Detect which cell encompasses the target text, then output its (x, y) center coordinate. 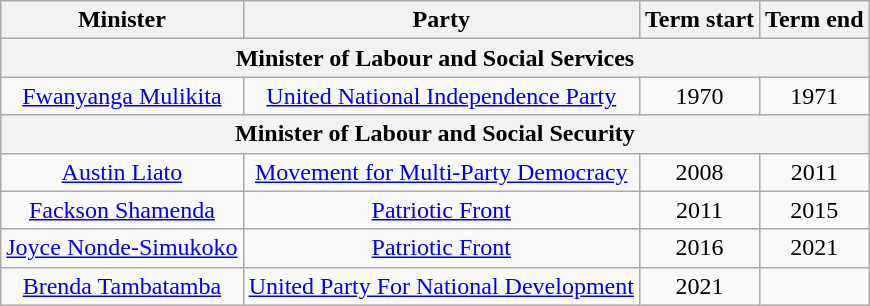
Party (441, 20)
Fwanyanga Mulikita (122, 96)
Joyce Nonde-Simukoko (122, 248)
Minister (122, 20)
United Party For National Development (441, 286)
Term end (815, 20)
Brenda Tambatamba (122, 286)
1970 (699, 96)
Movement for Multi-Party Democracy (441, 172)
2008 (699, 172)
1971 (815, 96)
Minister of Labour and Social Services (435, 58)
Term start (699, 20)
Minister of Labour and Social Security (435, 134)
Austin Liato (122, 172)
2015 (815, 210)
United National Independence Party (441, 96)
Fackson Shamenda (122, 210)
2016 (699, 248)
